Determine the [X, Y] coordinate at the center of the cell enclosing the given text.  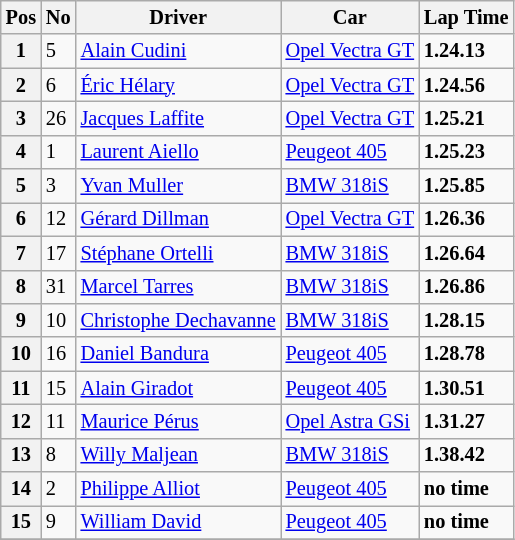
Jacques Laffite [178, 118]
Philippe Alliot [178, 489]
Car [350, 17]
Pos [21, 17]
1.24.56 [466, 85]
Opel Astra GSi [350, 421]
1.25.85 [466, 186]
16 [58, 354]
Yvan Muller [178, 186]
1.30.51 [466, 388]
Maurice Pérus [178, 421]
1.28.78 [466, 354]
1.31.27 [466, 421]
William David [178, 522]
26 [58, 118]
Laurent Aiello [178, 152]
Christophe Dechavanne [178, 320]
Driver [178, 17]
13 [21, 455]
Daniel Bandura [178, 354]
1.26.86 [466, 287]
1.25.23 [466, 152]
No [58, 17]
1.26.36 [466, 219]
Marcel Tarres [178, 287]
Éric Hélary [178, 85]
Lap Time [466, 17]
31 [58, 287]
4 [21, 152]
14 [21, 489]
1.38.42 [466, 455]
Willy Maljean [178, 455]
17 [58, 253]
1.25.21 [466, 118]
7 [21, 253]
1.28.15 [466, 320]
Stéphane Ortelli [178, 253]
1.24.13 [466, 51]
Alain Giradot [178, 388]
Gérard Dillman [178, 219]
1.26.64 [466, 253]
Alain Cudini [178, 51]
